Determine the [x, y] coordinate at the center of the cell enclosing the given text.  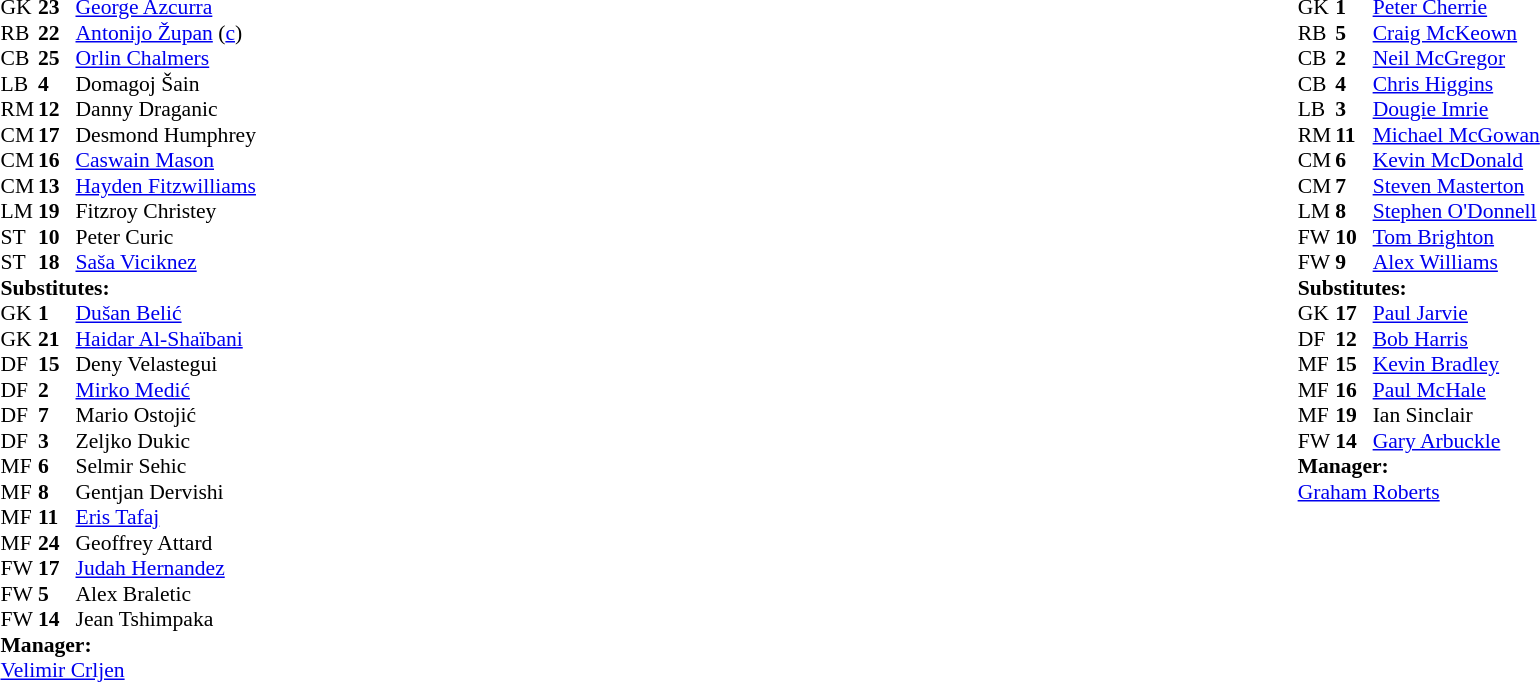
Ian Sinclair [1456, 415]
Antonijo Župan (c) [166, 33]
Chris Higgins [1456, 84]
1 [57, 313]
Bob Harris [1456, 339]
Haidar Al-Shaïbani [166, 339]
Craig McKeown [1456, 33]
Mirko Medić [166, 390]
Stephen O'Donnell [1456, 211]
Eris Tafaj [166, 517]
Deny Velastegui [166, 365]
Danny Draganic [166, 109]
Desmond Humphrey [166, 135]
Saša Viciknez [166, 263]
Geoffrey Attard [166, 543]
9 [1354, 263]
Kevin McDonald [1456, 161]
Dušan Belić [166, 313]
18 [57, 263]
Kevin Bradley [1456, 365]
Alex Williams [1456, 263]
Zeljko Dukic [166, 441]
Orlin Chalmers [166, 59]
Paul McHale [1456, 390]
22 [57, 33]
Hayden Fitzwilliams [166, 186]
21 [57, 339]
13 [57, 186]
Alex Braletic [166, 594]
Tom Brighton [1456, 237]
Steven Masterton [1456, 186]
Graham Roberts [1419, 492]
Michael McGowan [1456, 135]
Dougie Imrie [1456, 109]
Gentjan Dervishi [166, 492]
Fitzroy Christey [166, 211]
Peter Curic [166, 237]
24 [57, 543]
Gary Arbuckle [1456, 441]
Domagoj Šain [166, 84]
25 [57, 59]
Mario Ostojić [166, 415]
Caswain Mason [166, 161]
Neil McGregor [1456, 59]
Paul Jarvie [1456, 313]
Selmir Sehic [166, 467]
Jean Tshimpaka [166, 619]
Judah Hernandez [166, 569]
